Identify which cell holds the provided text, then report its (X, Y) central coordinate. 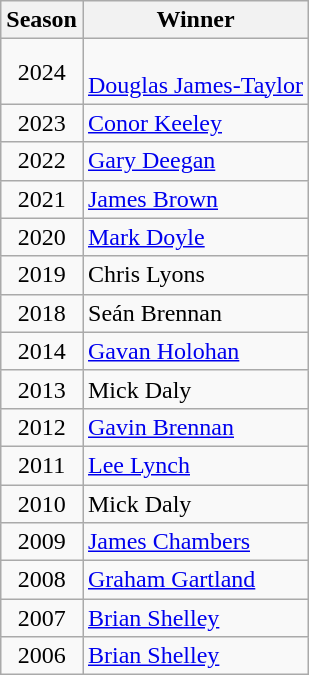
James Brown (195, 199)
2012 (42, 427)
Chris Lyons (195, 275)
2019 (42, 275)
2024 (42, 72)
Gary Deegan (195, 161)
Gavin Brennan (195, 427)
2023 (42, 123)
2007 (42, 618)
Graham Gartland (195, 580)
2010 (42, 503)
2011 (42, 465)
2018 (42, 313)
2021 (42, 199)
Mark Doyle (195, 237)
2022 (42, 161)
2008 (42, 580)
2013 (42, 389)
Douglas James-Taylor (195, 72)
Seán Brennan (195, 313)
2006 (42, 656)
2020 (42, 237)
Season (42, 20)
Conor Keeley (195, 123)
2014 (42, 351)
2009 (42, 542)
Winner (195, 20)
Gavan Holohan (195, 351)
Lee Lynch (195, 465)
James Chambers (195, 542)
